Detect which cell encompasses the target text, then output its [x, y] center coordinate. 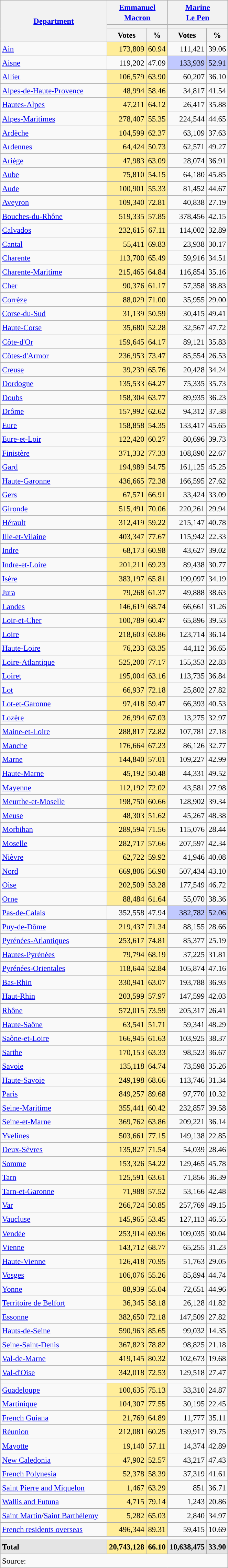
572,015 [127, 1010]
Martinique [54, 1404]
104,599 [127, 132]
71.34 [157, 927]
31.34 [217, 1080]
45.85 [217, 174]
61.64 [157, 899]
60.27 [157, 439]
36.23 [217, 397]
224,544 [187, 119]
73.59 [157, 1010]
342,018 [127, 1373]
75,810 [127, 174]
25.19 [217, 941]
31.81 [217, 955]
27.98 [217, 787]
42.03 [217, 997]
266,724 [127, 1205]
Loiret [54, 676]
198,750 [127, 802]
147,599 [187, 997]
39.73 [217, 439]
54.15 [157, 174]
103,925 [187, 1038]
Tarn-et-Garonne [54, 1192]
Vendée [54, 1233]
253,617 [127, 941]
70.06 [157, 509]
22.67 [217, 453]
73,598 [187, 1066]
109,340 [127, 202]
60.94 [157, 49]
Saint Pierre and Miquelon [54, 1487]
108,890 [187, 453]
Calvados [54, 230]
Haute-Loire [54, 648]
65.76 [157, 369]
215,147 [187, 523]
44,331 [187, 774]
Bouches-du-Rhône [54, 216]
26.53 [217, 356]
68.77 [157, 1247]
29.94 [217, 509]
147,509 [187, 1317]
Total [54, 1547]
68.19 [157, 955]
21.18 [217, 1345]
58.46 [157, 91]
72.53 [157, 1373]
79,794 [127, 955]
Pyrénées-Atlantiques [54, 941]
39.06 [217, 49]
44,112 [187, 648]
34,817 [187, 91]
85.65 [157, 1331]
49.27 [217, 147]
Drôme [54, 411]
215,465 [127, 272]
129,518 [187, 1373]
Corse-du-Sud [54, 314]
37.63 [217, 132]
60.25 [157, 1432]
Indre [54, 550]
161,125 [187, 467]
68,173 [127, 550]
Somme [54, 1163]
Creuse [54, 369]
36.71 [217, 1487]
249,198 [127, 1080]
669,806 [127, 871]
Vosges [54, 1275]
158,858 [127, 426]
282,717 [127, 844]
MarineLe Pen [198, 12]
849,257 [127, 1094]
30.04 [217, 1233]
Seine-Maritime [54, 1108]
288,817 [127, 732]
55.35 [157, 119]
52.84 [157, 968]
36.65 [217, 648]
2,840 [187, 1515]
51.71 [157, 1024]
66.91 [157, 495]
Seine-Saint-Denis [54, 1345]
42.48 [217, 1192]
170,153 [127, 1052]
45.78 [217, 1163]
60,207 [187, 77]
Lozère [54, 718]
104,307 [127, 1404]
42.99 [217, 760]
81,452 [187, 189]
58.18 [157, 1303]
503,661 [127, 1136]
36.93 [217, 982]
Rhône [54, 1010]
36.10 [217, 77]
34.24 [217, 369]
54.22 [157, 1163]
26,128 [187, 1303]
64,180 [187, 174]
22.85 [217, 1136]
383,197 [127, 579]
57.97 [157, 997]
232,857 [187, 1108]
French Guiana [54, 1418]
20.86 [217, 1502]
14.35 [217, 1331]
177,549 [187, 885]
57.85 [157, 216]
35.73 [217, 384]
Orne [54, 899]
Essonne [54, 1317]
25,802 [187, 690]
59.47 [157, 704]
21,769 [127, 1418]
49.41 [217, 314]
105,874 [187, 968]
Charente-Maritime [54, 272]
28.46 [217, 1150]
57.52 [157, 1192]
496,344 [127, 1529]
40.08 [217, 857]
Val-d'Oise [54, 1373]
Val-de-Marne [54, 1359]
66,393 [187, 704]
133,939 [187, 63]
59,415 [187, 1529]
47,211 [127, 105]
51,763 [187, 1261]
Pyrénées-Orientales [54, 968]
57.01 [157, 760]
98,825 [187, 1345]
47.09 [157, 63]
52.06 [217, 913]
436,665 [127, 481]
57.66 [157, 844]
525,200 [127, 662]
88,029 [127, 300]
46.72 [217, 885]
28,074 [187, 161]
371,332 [127, 453]
Charente [54, 258]
369,762 [127, 1122]
Jura [54, 592]
42.34 [217, 844]
26.41 [217, 1010]
72.81 [157, 202]
201,211 [127, 565]
33.09 [217, 495]
Moselle [54, 844]
73.47 [157, 356]
Yvelines [54, 1136]
63.90 [157, 77]
36,345 [127, 1303]
94,312 [187, 411]
Bas-Rhin [54, 982]
EmmanuelMacron [137, 12]
38.83 [217, 286]
35.16 [217, 272]
118,644 [127, 968]
30.77 [217, 565]
60.66 [157, 802]
39.34 [217, 802]
125,591 [127, 1178]
65.49 [157, 258]
382,650 [127, 1317]
Deux-Sèvres [54, 1150]
62.62 [157, 411]
112,192 [127, 787]
88,939 [127, 1289]
159,645 [127, 342]
63.09 [157, 161]
123,714 [187, 634]
64.12 [157, 105]
312,419 [127, 523]
64.17 [157, 342]
67.03 [157, 718]
Morbihan [54, 829]
64.74 [157, 1066]
69.96 [157, 1233]
52.91 [217, 63]
403,347 [127, 537]
40.53 [217, 704]
61.17 [157, 286]
66.10 [157, 1547]
Pas-de-Calais [54, 913]
35,680 [127, 328]
75,335 [187, 384]
89.68 [157, 1094]
38.63 [217, 592]
32.89 [217, 230]
Dordogne [54, 384]
52.57 [157, 1460]
85,894 [187, 1275]
278,407 [127, 119]
79.14 [157, 1502]
Ardennes [54, 147]
46.55 [217, 1220]
1,243 [187, 1502]
48,994 [127, 91]
133,417 [187, 426]
Réunion [54, 1432]
352,558 [127, 913]
10.32 [217, 1094]
207,597 [187, 844]
60.98 [157, 550]
Allier [54, 77]
26,994 [127, 718]
43.10 [217, 871]
355,441 [127, 1108]
109,227 [187, 760]
97,418 [127, 704]
Loire [54, 634]
37.38 [217, 411]
50.73 [157, 147]
19,140 [127, 1446]
89,935 [187, 397]
194,989 [127, 467]
26,417 [187, 105]
36.84 [217, 676]
69.23 [157, 565]
Alpes-de-Haute-Provence [54, 91]
129,465 [187, 1163]
43,581 [187, 787]
60.42 [157, 1108]
1,467 [127, 1487]
Guadeloupe [54, 1390]
44.65 [217, 119]
100,901 [127, 189]
28.66 [217, 927]
59,916 [187, 258]
Doubs [54, 397]
44.74 [217, 1275]
55,070 [187, 899]
67.11 [157, 230]
33,310 [187, 1390]
70.95 [157, 1261]
47.72 [217, 328]
139,917 [187, 1432]
32,567 [187, 328]
72.82 [157, 732]
Loir-et-Cher [54, 620]
378,456 [187, 216]
22.83 [217, 662]
63.07 [157, 982]
35.11 [217, 1418]
205,317 [187, 1010]
Corrèze [54, 300]
166,945 [127, 1038]
Eure-et-Loir [54, 439]
158,304 [127, 397]
Cantal [54, 244]
41.54 [217, 91]
67,571 [127, 495]
28.44 [217, 829]
219,437 [127, 927]
42.15 [217, 216]
144,840 [127, 760]
218,603 [127, 634]
38.37 [217, 1038]
195,004 [127, 676]
45.25 [217, 467]
61.63 [157, 1038]
507,434 [187, 871]
55.26 [157, 1275]
55.33 [157, 189]
Vaucluse [54, 1220]
Yonne [54, 1289]
145,965 [127, 1220]
85,554 [187, 356]
166,595 [187, 481]
Mayenne [54, 787]
Finistère [54, 453]
65,255 [187, 1247]
Saône-et-Loire [54, 1038]
22.45 [217, 1404]
78.82 [157, 1345]
68.66 [157, 1080]
135,827 [127, 1150]
39.02 [217, 550]
47.16 [217, 968]
24.87 [217, 1390]
Landes [54, 606]
33.90 [217, 1547]
45.65 [217, 426]
71.00 [157, 300]
77.17 [157, 662]
Isère [54, 579]
Meurthe-et-Moselle [54, 802]
77.55 [157, 1404]
19.68 [217, 1359]
41,946 [187, 857]
48.38 [217, 815]
Aveyron [54, 202]
153,326 [127, 1163]
59,341 [187, 1024]
116,854 [187, 272]
44.67 [217, 189]
80,696 [187, 439]
Aude [54, 189]
72.02 [157, 787]
35.88 [217, 105]
56.90 [157, 871]
Alpes-Maritimes [54, 119]
109,035 [187, 1233]
Puy-de-Dôme [54, 927]
50.85 [157, 1205]
37,225 [187, 955]
86,126 [187, 745]
Source: [114, 1561]
42.89 [217, 1446]
New Caledonia [54, 1460]
30.17 [217, 244]
45,192 [127, 774]
49,888 [187, 592]
47.94 [157, 913]
Lot [54, 690]
Eure [54, 426]
43,217 [187, 1460]
10,638,475 [187, 1547]
67.23 [157, 745]
98,523 [187, 1052]
71.54 [157, 1150]
66,661 [187, 606]
41.61 [217, 1474]
44.96 [217, 1289]
39,239 [127, 369]
220,261 [187, 509]
143,712 [127, 1247]
52,378 [127, 1474]
63.33 [157, 1052]
39.58 [217, 1108]
100,789 [127, 620]
Hautes-Alpes [54, 105]
88,155 [187, 927]
Sarthe [54, 1052]
40,838 [187, 202]
13,275 [187, 718]
69.83 [157, 244]
68.74 [157, 606]
29.00 [217, 300]
66,937 [127, 690]
173,809 [127, 49]
106,076 [127, 1275]
Ariège [54, 161]
Meuse [54, 815]
63.29 [157, 1487]
119,202 [127, 63]
French Polynesia [54, 1474]
71.56 [157, 829]
14,374 [187, 1446]
127,113 [187, 1220]
77.33 [157, 453]
39.53 [217, 620]
Territoire de Belfort [54, 1303]
34.51 [217, 258]
Wallis and Futuna [54, 1502]
519,335 [127, 216]
367,823 [127, 1345]
48.29 [217, 1024]
59.92 [157, 857]
203,599 [127, 997]
63.16 [157, 676]
199,097 [187, 579]
27.19 [217, 202]
89.31 [157, 1529]
55,411 [127, 244]
Aube [54, 174]
Haute-Corse [54, 328]
85,377 [187, 941]
53,166 [187, 1192]
71,988 [127, 1192]
76,233 [127, 648]
20,743,128 [127, 1547]
135,533 [127, 384]
77.15 [157, 1136]
Cher [54, 286]
French residents overseas [54, 1529]
212,081 [127, 1432]
Hauts-de-Seine [54, 1331]
38.36 [217, 899]
63,109 [187, 132]
Indre-et-Loire [54, 565]
Manche [54, 745]
37,319 [187, 1474]
88,484 [127, 899]
Nièvre [54, 857]
54.35 [157, 426]
31.23 [217, 1247]
209,221 [187, 1122]
36.67 [217, 1052]
64.84 [157, 272]
72,651 [187, 1289]
41.82 [217, 1303]
59.22 [157, 523]
107,781 [187, 732]
31,139 [127, 314]
Côtes-d'Armor [54, 356]
Vienne [54, 1247]
Côte-d'Or [54, 342]
20,428 [187, 369]
176,664 [127, 745]
382,782 [187, 913]
65,896 [187, 620]
27.47 [217, 1373]
115,942 [187, 537]
50.59 [157, 314]
Var [54, 1205]
23,938 [187, 244]
64.27 [157, 384]
4,715 [127, 1502]
71,856 [187, 1178]
Nord [54, 871]
102,673 [187, 1359]
Maine-et-Loire [54, 732]
10.69 [217, 1529]
Mayotte [54, 1446]
111,421 [187, 49]
34.97 [217, 1515]
113,746 [187, 1080]
146,619 [127, 606]
80.32 [157, 1359]
Seine-et-Marne [54, 1122]
32.97 [217, 718]
Aisne [54, 63]
79,268 [127, 592]
155,353 [187, 662]
122,420 [127, 439]
52.28 [157, 328]
35.26 [217, 1066]
5,282 [127, 1515]
90,376 [127, 286]
Haute-Saône [54, 1024]
57.11 [157, 1446]
97,770 [187, 1094]
65.81 [157, 579]
75.13 [157, 1390]
419,145 [127, 1359]
Gers [54, 495]
Loire-Atlantique [54, 662]
115,076 [187, 829]
63.77 [157, 397]
Haute-Savoie [54, 1080]
89,438 [187, 565]
89,121 [187, 342]
62.37 [157, 132]
113,700 [127, 258]
50.48 [157, 774]
Lot-et-Garonne [54, 704]
30,415 [187, 314]
515,491 [127, 509]
63.61 [157, 1178]
193,788 [187, 982]
35,955 [187, 300]
257,769 [187, 1205]
64,424 [127, 147]
64.89 [157, 1418]
62,722 [127, 857]
65.03 [157, 1515]
63,541 [127, 1024]
157,992 [127, 411]
40.78 [217, 523]
Savoie [54, 1066]
53.28 [157, 885]
43,627 [187, 550]
54.75 [157, 467]
47.43 [217, 1460]
11,777 [187, 1418]
590,963 [127, 1331]
Gard [54, 467]
48,303 [127, 815]
232,615 [127, 230]
99,032 [187, 1331]
253,914 [127, 1233]
149,138 [187, 1136]
27.18 [217, 732]
33,424 [187, 495]
128,902 [187, 802]
Ardèche [54, 132]
126,418 [127, 1261]
22.33 [217, 537]
135,118 [127, 1066]
Oise [54, 885]
Marne [54, 760]
29.05 [217, 1261]
Tarn [54, 1178]
72.38 [157, 481]
202,509 [127, 885]
35.83 [217, 342]
330,941 [127, 982]
Gironde [54, 509]
55.04 [157, 1289]
62,571 [187, 147]
60.47 [157, 620]
49.15 [217, 1205]
106,579 [127, 77]
Hautes-Pyrénées [54, 955]
Department [54, 21]
Paris [54, 1094]
47,983 [127, 161]
36.39 [217, 1178]
851 [187, 1487]
Ain [54, 49]
113,735 [187, 676]
39.75 [217, 1432]
30,195 [187, 1404]
289,594 [127, 829]
77.67 [157, 537]
236,953 [127, 356]
114,002 [187, 230]
Haute-Marne [54, 774]
54,039 [187, 1150]
Haute-Vienne [54, 1261]
Ille-et-Vilaine [54, 537]
74.81 [157, 941]
Haute-Garonne [54, 481]
32.77 [217, 745]
34.19 [217, 579]
61.37 [157, 592]
Hérault [54, 523]
51.62 [157, 815]
Haut-Rhin [54, 997]
100,635 [127, 1390]
49.52 [217, 774]
31.26 [217, 606]
53.45 [157, 1220]
Saint Martin/Saint Barthélemy [54, 1515]
57,358 [187, 286]
47,902 [127, 1460]
45,267 [187, 815]
63.35 [157, 648]
58.39 [157, 1474]
27.62 [217, 481]
36.91 [217, 161]
